Search for the cell housing the specified text and yield its [X, Y] center coordinate. 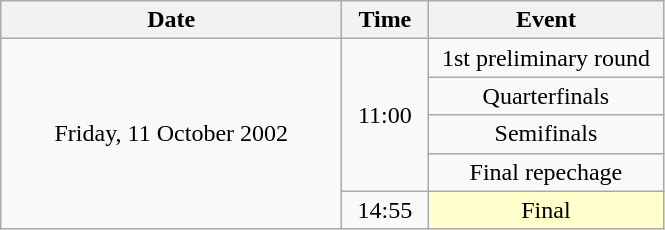
Quarterfinals [546, 96]
1st preliminary round [546, 58]
14:55 [385, 210]
Friday, 11 October 2002 [172, 134]
Event [546, 20]
Semifinals [546, 134]
Final repechage [546, 172]
11:00 [385, 115]
Date [172, 20]
Final [546, 210]
Time [385, 20]
